From the cell containing the given text, extract its center point as (X, Y) coordinate. 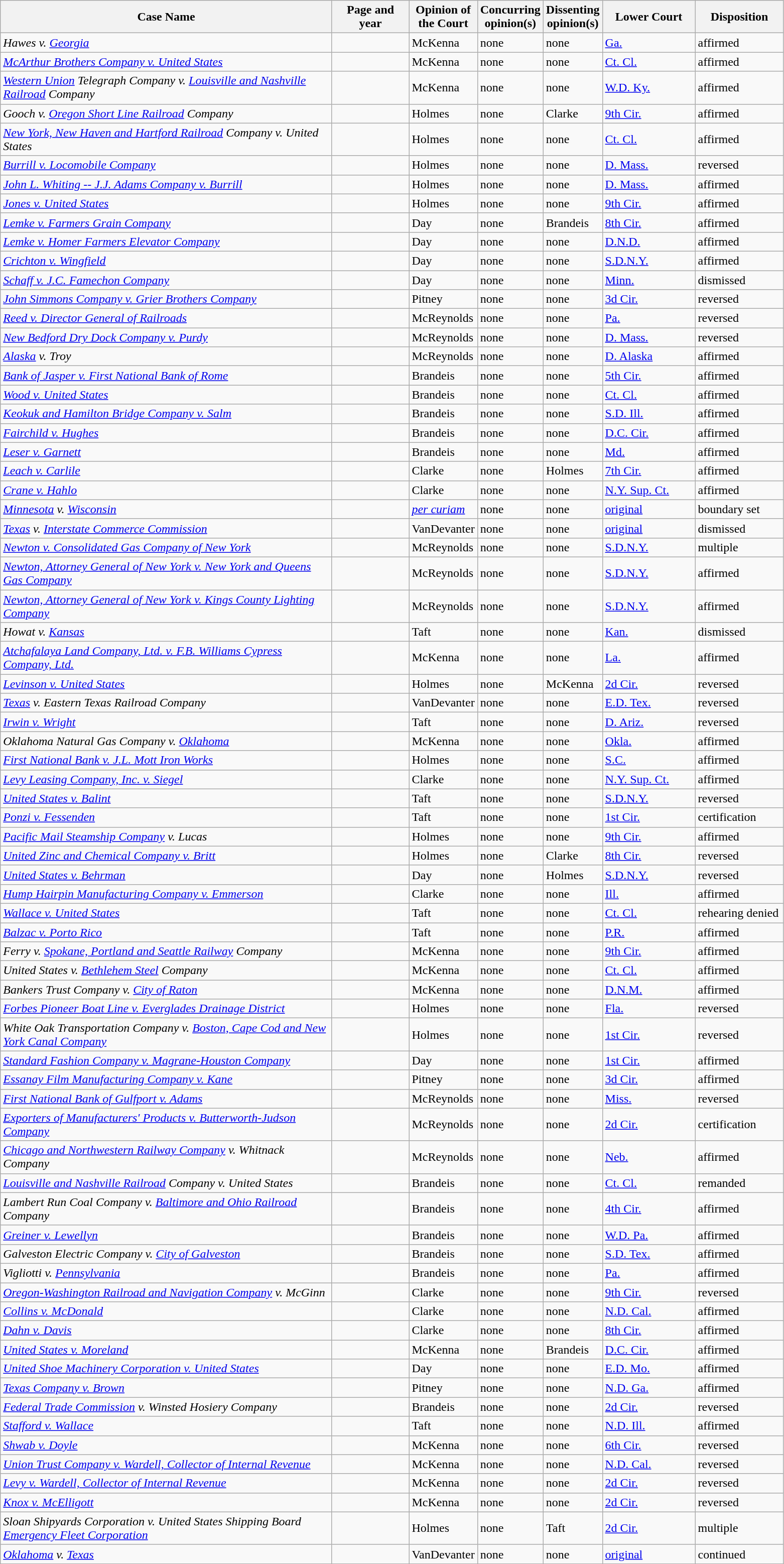
Opinion of the Court (443, 17)
Pacific Mail Steamship Company v. Lucas (167, 836)
S.D. Ill. (648, 414)
Neb. (648, 1157)
Texas v. Eastern Texas Railroad Company (167, 703)
Lambert Run Coal Company v. Baltimore and Ohio Railroad Company (167, 1209)
Forbes Pioneer Boat Line v. Everglades Drainage District (167, 1009)
Standard Fashion Company v. Magrane-Houston Company (167, 1060)
Minnesota v. Wisconsin (167, 509)
Md. (648, 452)
Texas Company v. Brown (167, 1388)
United Shoe Machinery Corporation v. United States (167, 1369)
Okla. (648, 741)
Vigliotti v. Pennsylvania (167, 1273)
Levy Leasing Company, Inc. v. Siegel (167, 779)
Case Name (167, 17)
Wood v. United States (167, 395)
Minn. (648, 280)
Page and year (370, 17)
White Oak Transportation Company v. Boston, Cape Cod and New York Canal Company (167, 1034)
Galveston Electric Company v. City of Galveston (167, 1254)
United States v. Moreland (167, 1350)
Reed v. Director General of Railroads (167, 318)
Greiner v. Lewellyn (167, 1235)
Oklahoma v. Texas (167, 1554)
Burrill v. Locomobile Company (167, 165)
First National Bank of Gulfport v. Adams (167, 1099)
Dissenting opinion(s) (573, 17)
W.D. Ky. (648, 87)
per curiam (443, 509)
First National Bank v. J.L. Mott Iron Works (167, 760)
Oklahoma Natural Gas Company v. Oklahoma (167, 741)
Disposition (739, 17)
6th Cir. (648, 1445)
La. (648, 658)
Crane v. Hahlo (167, 490)
Essanay Film Manufacturing Company v. Kane (167, 1079)
Leach v. Carlile (167, 471)
United States v. Balint (167, 798)
Newton, Attorney General of New York v. New York and Queens Gas Company (167, 573)
Sloan Shipyards Corporation v. United States Shipping Board Emergency Fleet Corporation (167, 1528)
Schaff v. J.C. Famechon Company (167, 280)
Hawes v. Georgia (167, 43)
7th Cir. (648, 471)
Union Trust Company v. Wardell, Collector of Internal Revenue (167, 1464)
Western Union Telegraph Company v. Louisville and Nashville Railroad Company (167, 87)
D. Ariz. (648, 722)
Leser v. Garnett (167, 452)
Knox v. McElligott (167, 1502)
Fairchild v. Hughes (167, 433)
Kan. (648, 632)
New York, New Haven and Hartford Railroad Company v. United States (167, 140)
S.C. (648, 760)
5th Cir. (648, 376)
Chicago and Northwestern Railway Company v. Whitnack Company (167, 1157)
Bankers Trust Company v. City of Raton (167, 990)
McArthur Brothers Company v. United States (167, 62)
N.D. Ga. (648, 1388)
Irwin v. Wright (167, 722)
John Simmons Company v. Grier Brothers Company (167, 299)
Bank of Jasper v. First National Bank of Rome (167, 376)
Fla. (648, 1009)
remanded (739, 1183)
Levy v. Wardell, Collector of Internal Revenue (167, 1483)
Ferry v. Spokane, Portland and Seattle Railway Company (167, 951)
Collins v. McDonald (167, 1311)
Lemke v. Homer Farmers Elevator Company (167, 242)
Exporters of Manufacturers' Products v. Butterworth-Judson Company (167, 1125)
Crichton v. Wingfield (167, 261)
Concurring opinion(s) (510, 17)
D.N.M. (648, 990)
Lemke v. Farmers Grain Company (167, 222)
Wallace v. United States (167, 913)
Gooch v. Oregon Short Line Railroad Company (167, 113)
E.D. Tex. (648, 703)
Howat v. Kansas (167, 632)
Ill. (648, 894)
4th Cir. (648, 1209)
rehearing denied (739, 913)
Miss. (648, 1099)
Alaska v. Troy (167, 356)
boundary set (739, 509)
Dahn v. Davis (167, 1331)
S.D. Tex. (648, 1254)
W.D. Pa. (648, 1235)
Louisville and Nashville Railroad Company v. United States (167, 1183)
United States v. Behrman (167, 875)
New Bedford Dry Dock Company v. Purdy (167, 337)
Newton, Attorney General of New York v. Kings County Lighting Company (167, 606)
John L. Whiting -- J.J. Adams Company v. Burrill (167, 184)
Federal Trade Commission v. Winsted Hosiery Company (167, 1407)
D. Alaska (648, 356)
continued (739, 1554)
Lower Court (648, 17)
D.N.D. (648, 242)
Keokuk and Hamilton Bridge Company v. Salm (167, 414)
Hump Hairpin Manufacturing Company v. Emmerson (167, 894)
Levinson v. United States (167, 684)
E.D. Mo. (648, 1369)
P.R. (648, 932)
Ponzi v. Fessenden (167, 817)
Newton v. Consolidated Gas Company of New York (167, 547)
Shwab v. Doyle (167, 1445)
Texas v. Interstate Commerce Commission (167, 528)
Stafford v. Wallace (167, 1426)
United States v. Bethlehem Steel Company (167, 971)
Atchafalaya Land Company, Ltd. v. F.B. Williams Cypress Company, Ltd. (167, 658)
United Zinc and Chemical Company v. Britt (167, 856)
Jones v. United States (167, 203)
Ga. (648, 43)
N.D. Ill. (648, 1426)
Balzac v. Porto Rico (167, 932)
Oregon-Washington Railroad and Navigation Company v. McGinn (167, 1292)
